Output the (x, y) coordinate of the center of the cell containing the given text.  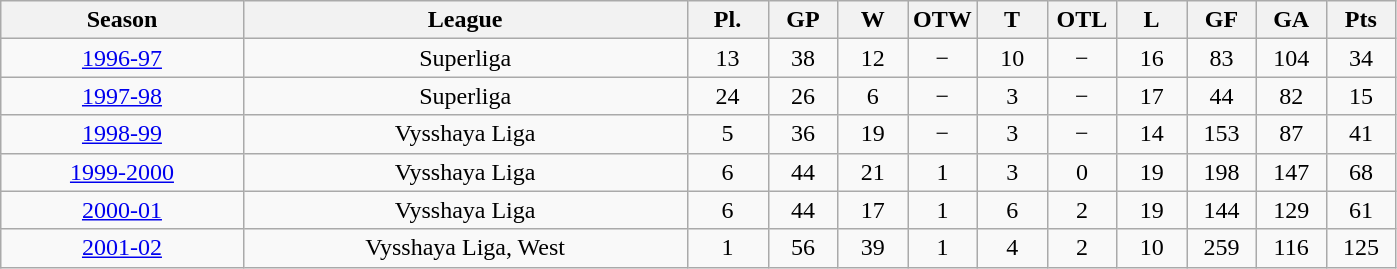
68 (1361, 172)
144 (1221, 210)
61 (1361, 210)
83 (1221, 58)
OTL (1082, 20)
56 (803, 248)
T (1012, 20)
W (873, 20)
GA (1291, 20)
26 (803, 96)
104 (1291, 58)
Season (122, 20)
87 (1291, 134)
2000-01 (122, 210)
14 (1152, 134)
1996-97 (122, 58)
L (1152, 20)
38 (803, 58)
16 (1152, 58)
1997-98 (122, 96)
Pts (1361, 20)
Vysshaya Liga, West (465, 248)
13 (728, 58)
34 (1361, 58)
4 (1012, 248)
GF (1221, 20)
1999-2000 (122, 172)
21 (873, 172)
12 (873, 58)
Pl. (728, 20)
82 (1291, 96)
0 (1082, 172)
15 (1361, 96)
GP (803, 20)
41 (1361, 134)
36 (803, 134)
39 (873, 248)
5 (728, 134)
24 (728, 96)
198 (1221, 172)
1998-99 (122, 134)
League (465, 20)
259 (1221, 248)
129 (1291, 210)
125 (1361, 248)
OTW (943, 20)
153 (1221, 134)
2001-02 (122, 248)
147 (1291, 172)
116 (1291, 248)
